Scan for the cell matching the given text and deliver its (X, Y) coordinate at center. 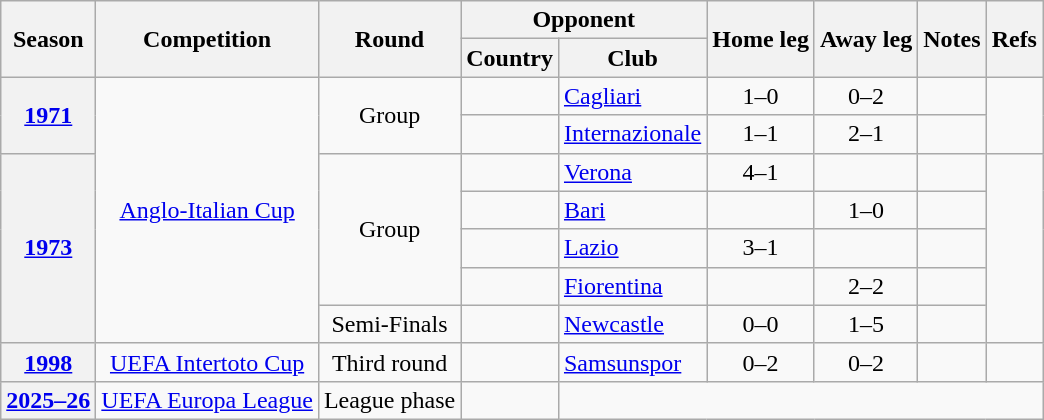
Round (389, 39)
UEFA Europa League (208, 400)
1973 (48, 248)
Fiorentina (632, 286)
1–1 (761, 134)
Semi-Finals (389, 324)
4–1 (761, 172)
Anglo-Italian Cup (208, 210)
2–2 (866, 286)
2025–26 (48, 400)
Samsunspor (632, 362)
1971 (48, 115)
Internazionale (632, 134)
League phase (389, 400)
Competition (208, 39)
Away leg (866, 39)
Lazio (632, 248)
1998 (48, 362)
Opponent (584, 20)
1–5 (866, 324)
Cagliari (632, 96)
3–1 (761, 248)
Home leg (761, 39)
Notes (952, 39)
0–0 (761, 324)
Bari (632, 210)
2–1 (866, 134)
Country (510, 58)
Refs (1014, 39)
Club (632, 58)
Newcastle (632, 324)
Season (48, 39)
Third round (389, 362)
Verona (632, 172)
UEFA Intertoto Cup (208, 362)
